Provide the (x, y) coordinate of the cell's center where the given text is located.  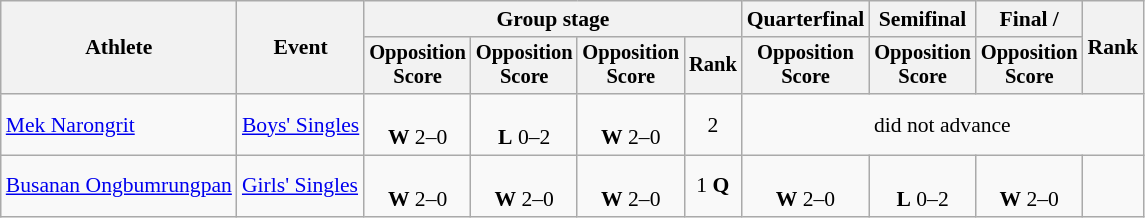
Quarterfinal (806, 19)
1 Q (713, 186)
Busanan Ongbumrungpan (119, 186)
Group stage (552, 19)
Event (300, 48)
2 (713, 124)
Mek Narongrit (119, 124)
Girls' Singles (300, 186)
Final / (1030, 19)
Semifinal (922, 19)
did not advance (942, 124)
Boys' Singles (300, 124)
Athlete (119, 48)
